Detect which cell encompasses the target text, then output its (x, y) center coordinate. 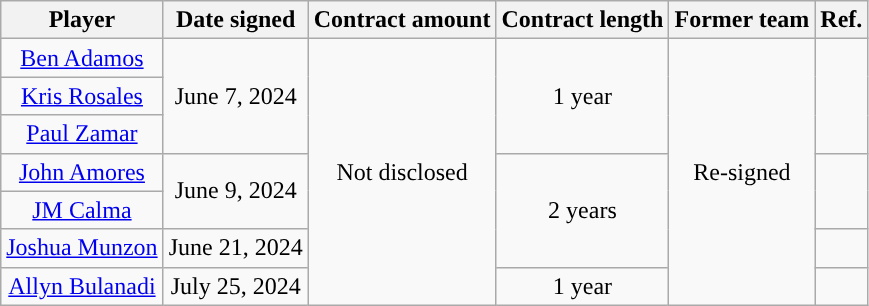
Contract length (582, 20)
Former team (742, 20)
Kris Rosales (82, 96)
Re-signed (742, 172)
Contract amount (402, 20)
John Amores (82, 172)
June 21, 2024 (236, 248)
July 25, 2024 (236, 286)
Date signed (236, 20)
Allyn Bulanadi (82, 286)
Joshua Munzon (82, 248)
Ref. (842, 20)
Not disclosed (402, 172)
Paul Zamar (82, 134)
Player (82, 20)
2 years (582, 210)
Ben Adamos (82, 58)
June 9, 2024 (236, 191)
JM Calma (82, 210)
June 7, 2024 (236, 96)
